Locate the cell with the specified text and output its (x, y) center coordinate. 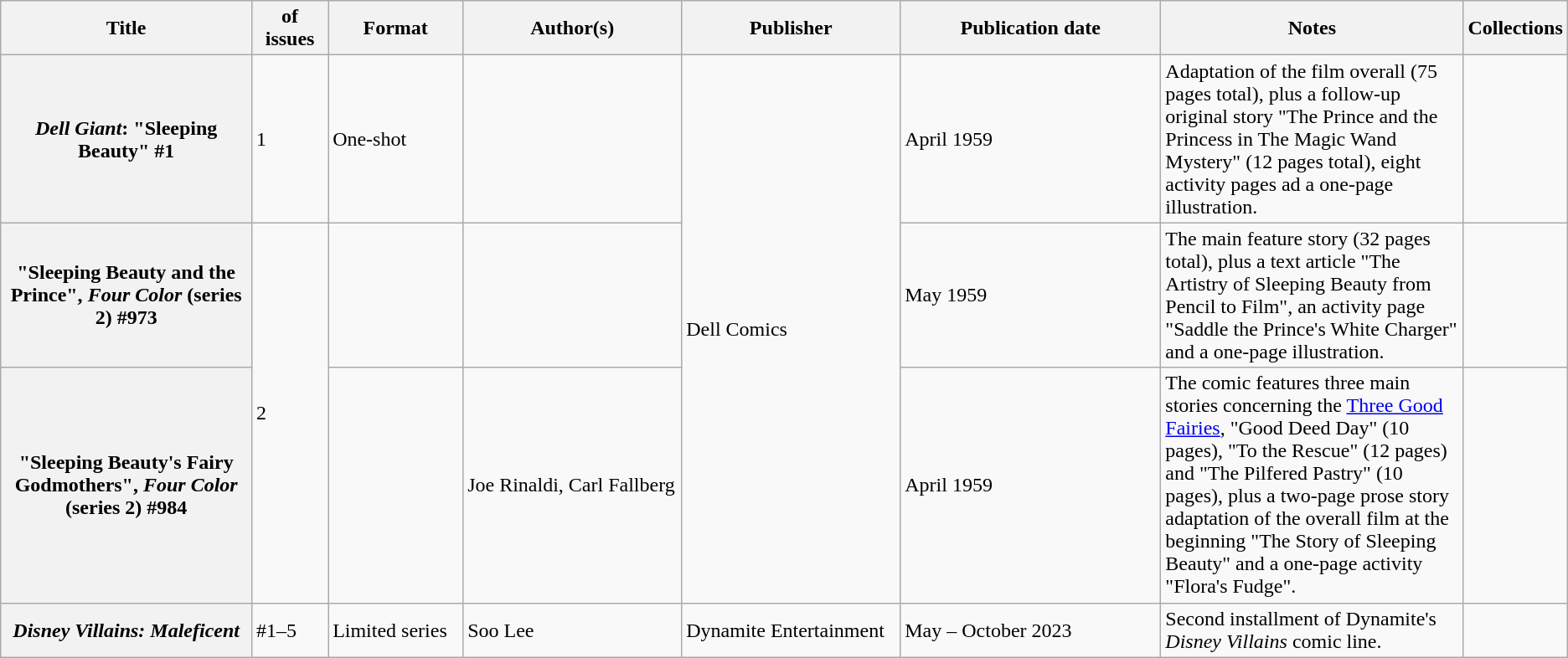
Limited series (395, 630)
Dell Giant: "Sleeping Beauty" #1 (126, 139)
Collections (1515, 28)
"Sleeping Beauty's Fairy Godmothers", Four Color (series 2) #984 (126, 486)
May – October 2023 (1030, 630)
1 (290, 139)
2 (290, 413)
Publication date (1030, 28)
Author(s) (573, 28)
Notes (1312, 28)
Dell Comics (791, 329)
One-shot (395, 139)
#1–5 (290, 630)
Joe Rinaldi, Carl Fallberg (573, 486)
Disney Villains: Maleficent (126, 630)
Title (126, 28)
of issues (290, 28)
"Sleeping Beauty and the Prince", Four Color (series 2) #973 (126, 295)
Soo Lee (573, 630)
May 1959 (1030, 295)
Format (395, 28)
Second installment of Dynamite's Disney Villains comic line. (1312, 630)
Publisher (791, 28)
Dynamite Entertainment (791, 630)
